Provide the [X, Y] coordinate of the cell's center where the given text is located.  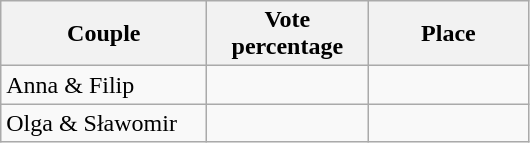
Couple [104, 34]
Anna & Filip [104, 85]
Vote percentage [288, 34]
Place [448, 34]
Olga & Sławomir [104, 123]
